Detect which cell encompasses the target text, then output its (X, Y) center coordinate. 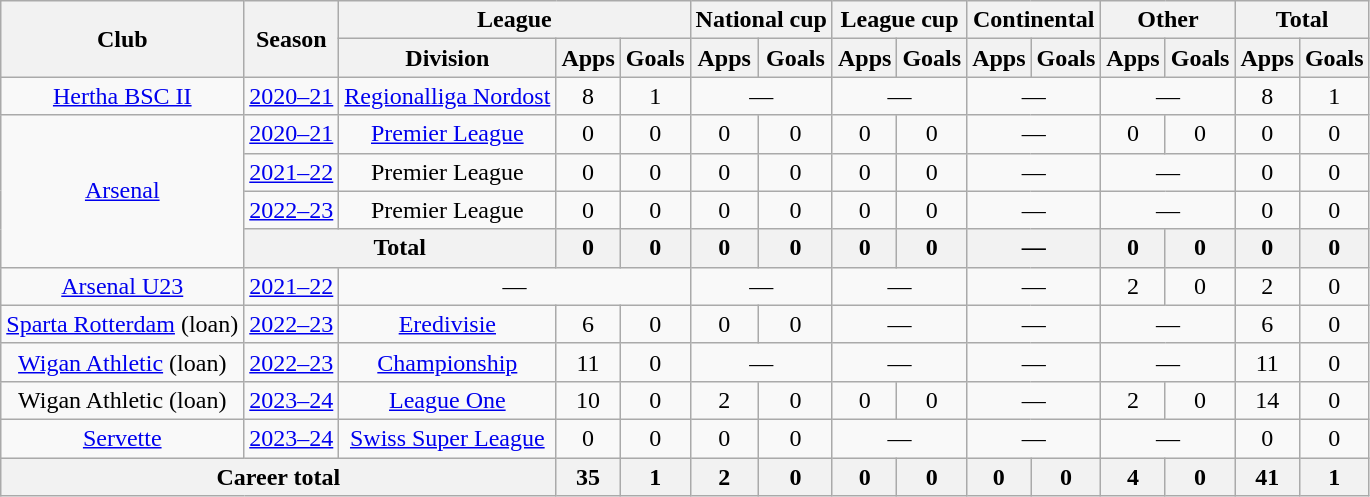
Championship (448, 362)
Hertha BSC II (122, 96)
League (514, 20)
41 (1267, 477)
Swiss Super League (448, 438)
National cup (761, 20)
Division (448, 58)
4 (1133, 477)
Sparta Rotterdam (loan) (122, 324)
Career total (278, 477)
Club (122, 39)
League cup (899, 20)
Regionalliga Nordost (448, 96)
League One (448, 400)
Arsenal U23 (122, 286)
Arsenal (122, 191)
14 (1267, 400)
Continental (1034, 20)
Eredivisie (448, 324)
Season (292, 39)
35 (588, 477)
Other (1168, 20)
Servette (122, 438)
10 (588, 400)
